Capture the cell that displays the provided text and extract its (x, y) central coordinate. 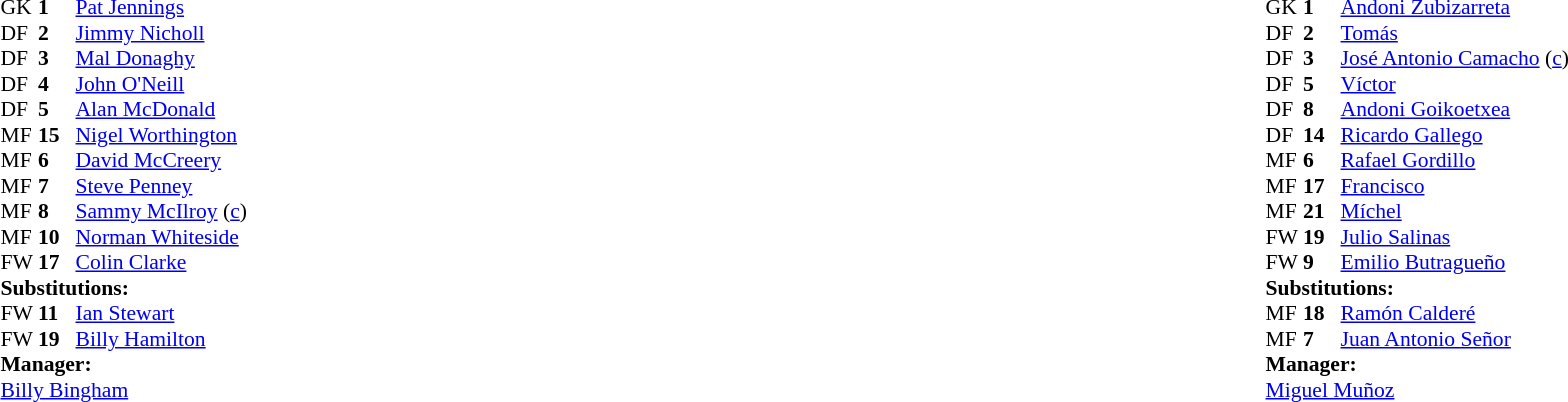
11 (57, 313)
18 (1322, 313)
15 (57, 135)
14 (1322, 135)
4 (57, 84)
21 (1322, 211)
10 (57, 237)
Alan McDonald (162, 109)
David McCreery (162, 161)
Colin Clarke (162, 263)
9 (1322, 263)
Nigel Worthington (162, 135)
Jimmy Nicholl (162, 33)
Billy Hamilton (162, 339)
Sammy McIlroy (c) (162, 211)
Norman Whiteside (162, 237)
Steve Penney (162, 186)
Ian Stewart (162, 313)
Substitutions: (123, 288)
Mal Donaghy (162, 59)
Manager: (123, 365)
John O'Neill (162, 84)
